Extract the (X, Y) coordinate from the center of the cell holding the provided text.  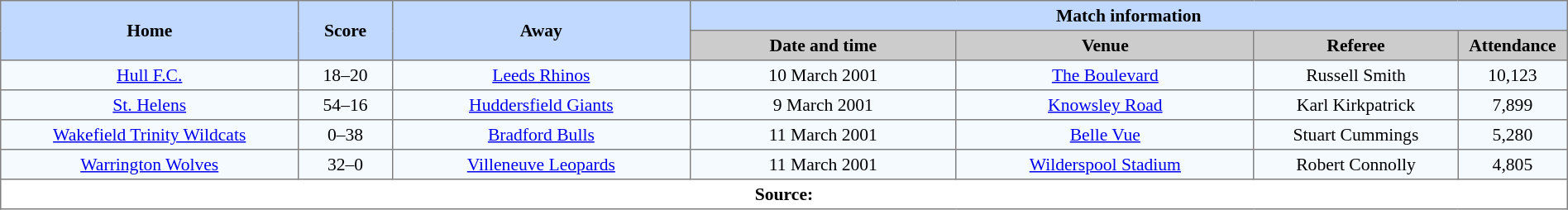
Wilderspool Stadium (1105, 165)
Karl Kirkpatrick (1355, 105)
Villeneuve Leopards (541, 165)
Wakefield Trinity Wildcats (150, 135)
7,899 (1513, 105)
10,123 (1513, 75)
Hull F.C. (150, 75)
5,280 (1513, 135)
The Boulevard (1105, 75)
9 March 2001 (823, 105)
Referee (1355, 45)
Date and time (823, 45)
Away (541, 31)
Attendance (1513, 45)
0–38 (346, 135)
Warrington Wolves (150, 165)
18–20 (346, 75)
Knowsley Road (1105, 105)
Bradford Bulls (541, 135)
Match information (1128, 16)
54–16 (346, 105)
4,805 (1513, 165)
St. Helens (150, 105)
Stuart Cummings (1355, 135)
Source: (784, 194)
Score (346, 31)
10 March 2001 (823, 75)
Huddersfield Giants (541, 105)
Russell Smith (1355, 75)
Leeds Rhinos (541, 75)
Belle Vue (1105, 135)
32–0 (346, 165)
Home (150, 31)
Robert Connolly (1355, 165)
Venue (1105, 45)
